Locate the cell with the specified text and output its [x, y] center coordinate. 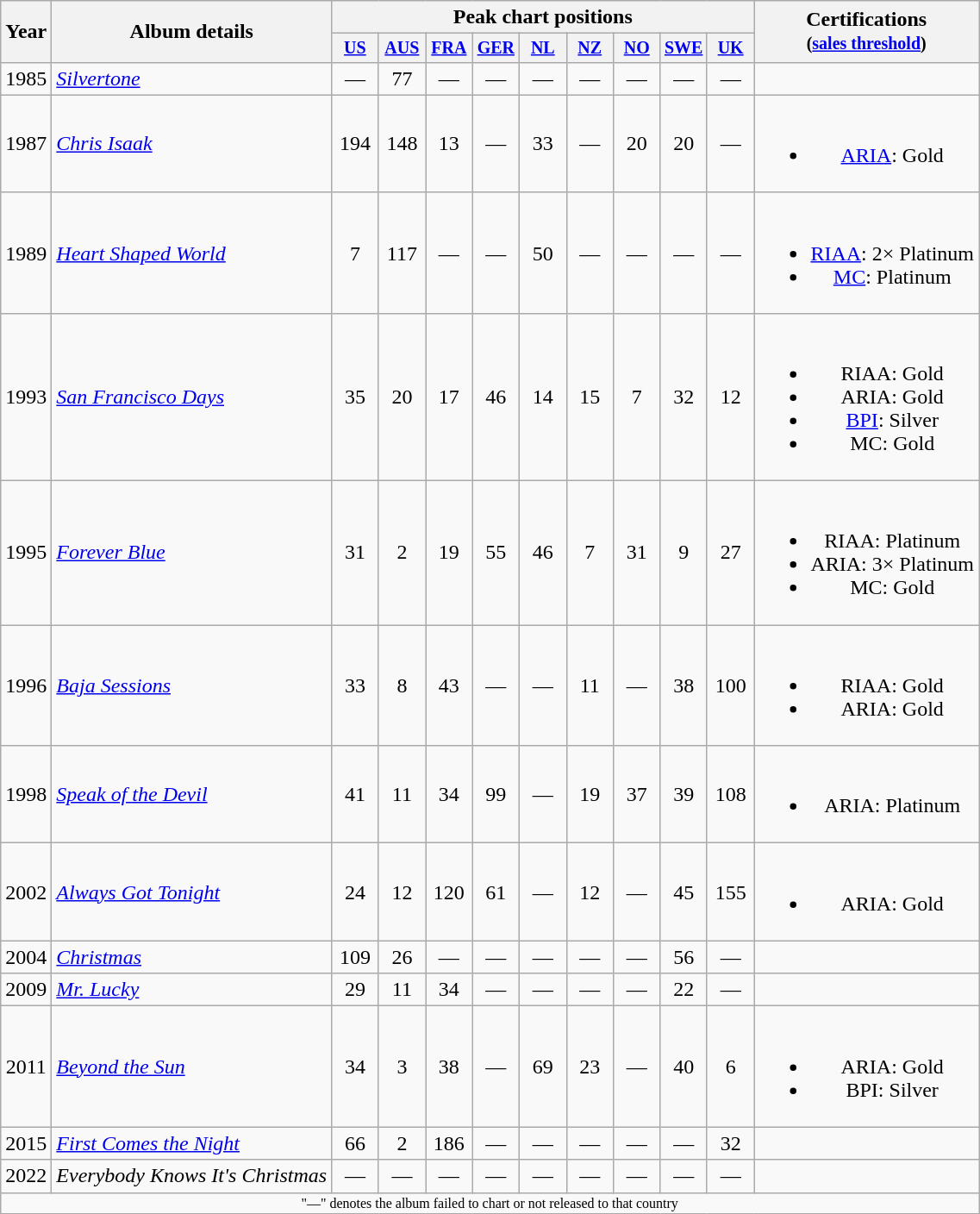
3 [402, 1067]
Album details [191, 32]
40 [684, 1067]
Peak chart positions [543, 17]
Christmas [191, 957]
2015 [26, 1143]
RIAA: 2× PlatinumMC: Platinum [867, 253]
29 [355, 990]
45 [684, 892]
39 [684, 795]
2009 [26, 990]
San Francisco Days [191, 397]
Chris Isaak [191, 143]
108 [730, 795]
Baja Sessions [191, 685]
Mr. Lucky [191, 990]
41 [355, 795]
NL [543, 48]
ARIA: GoldBPI: Silver [867, 1067]
6 [730, 1067]
RIAA: GoldARIA: Gold [867, 685]
8 [402, 685]
Speak of the Devil [191, 795]
194 [355, 143]
2002 [26, 892]
1995 [26, 554]
1985 [26, 78]
148 [402, 143]
27 [730, 554]
155 [730, 892]
1987 [26, 143]
14 [543, 397]
2004 [26, 957]
17 [449, 397]
UK [730, 48]
Always Got Tonight [191, 892]
66 [355, 1143]
1998 [26, 795]
186 [449, 1143]
69 [543, 1067]
"—" denotes the album failed to chart or not released to that country [490, 1203]
Year [26, 32]
15 [590, 397]
1989 [26, 253]
117 [402, 253]
77 [402, 78]
24 [355, 892]
50 [543, 253]
100 [730, 685]
FRA [449, 48]
2011 [26, 1067]
RIAA: GoldARIA: GoldBPI: SilverMC: Gold [867, 397]
Everybody Knows It's Christmas [191, 1176]
NZ [590, 48]
AUS [402, 48]
55 [496, 554]
US [355, 48]
ARIA: Platinum [867, 795]
23 [590, 1067]
13 [449, 143]
109 [355, 957]
99 [496, 795]
120 [449, 892]
Forever Blue [191, 554]
9 [684, 554]
22 [684, 990]
37 [636, 795]
NO [636, 48]
GER [496, 48]
RIAA: PlatinumARIA: 3× PlatinumMC: Gold [867, 554]
Beyond the Sun [191, 1067]
Silvertone [191, 78]
61 [496, 892]
56 [684, 957]
1996 [26, 685]
43 [449, 685]
Heart Shaped World [191, 253]
2022 [26, 1176]
26 [402, 957]
First Comes the Night [191, 1143]
1993 [26, 397]
Certifications(sales threshold) [867, 32]
35 [355, 397]
SWE [684, 48]
